Locate the cell with the specified text and output its (x, y) center coordinate. 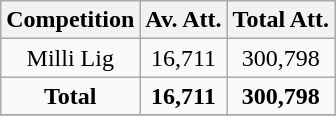
Av. Att. (184, 20)
Total (70, 96)
Milli Lig (70, 58)
Total Att. (281, 20)
Competition (70, 20)
